Extract the (x, y) coordinate from the center of the cell holding the provided text.  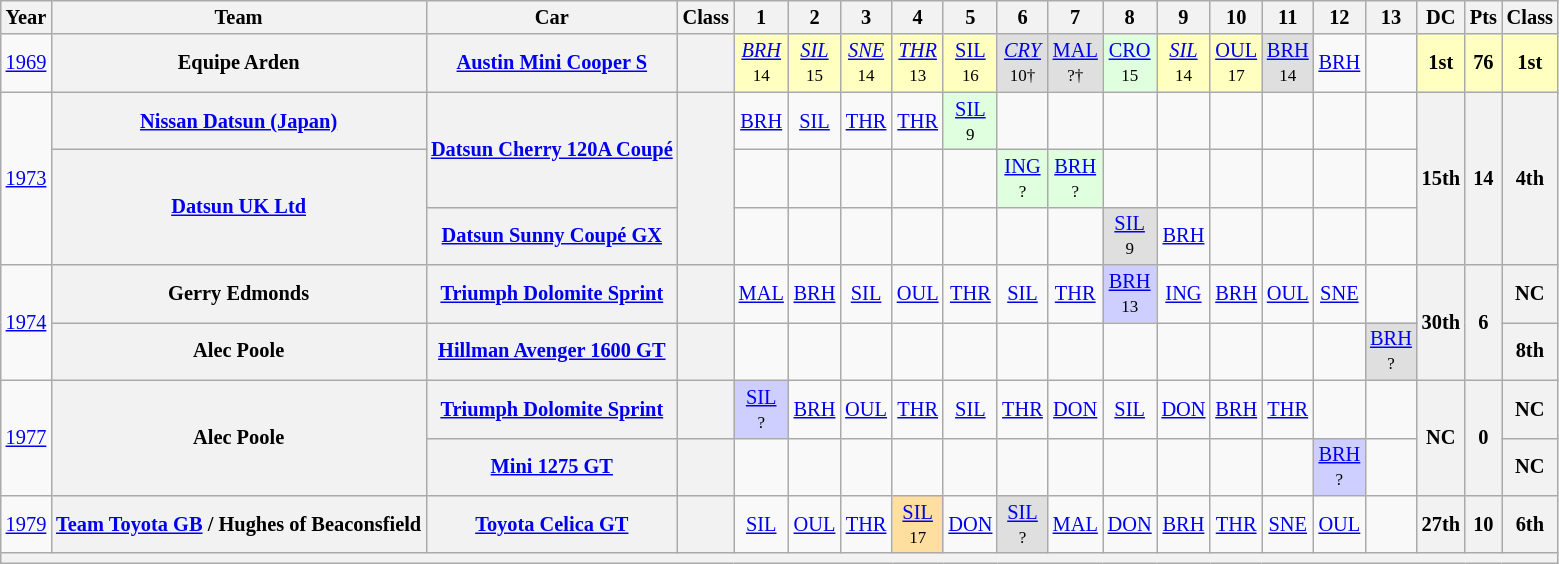
Nissan Datsun (Japan) (238, 121)
DC (1441, 17)
2 (815, 17)
Toyota Celica GT (552, 524)
Mini 1275 GT (552, 467)
30th (1441, 322)
4 (918, 17)
1977 (26, 438)
1974 (26, 322)
Car (552, 17)
0 (1484, 438)
Year (26, 17)
1973 (26, 178)
Austin Mini Cooper S (552, 63)
MAL?† (1076, 63)
SIL14 (1184, 63)
11 (1288, 17)
Gerry Edmonds (238, 294)
Datsun UK Ltd (238, 206)
SIL15 (815, 63)
CRO15 (1130, 63)
14 (1484, 178)
4th (1530, 178)
7 (1076, 17)
1979 (26, 524)
CRY10† (1022, 63)
SIL16 (970, 63)
Pts (1484, 17)
BRH13 (1130, 294)
SNE14 (866, 63)
15th (1441, 178)
SIL17 (918, 524)
THR13 (918, 63)
9 (1184, 17)
Datsun Sunny Coupé GX (552, 236)
ING? (1022, 178)
8 (1130, 17)
12 (1340, 17)
8th (1530, 351)
3 (866, 17)
13 (1391, 17)
ING (1184, 294)
Team (238, 17)
Hillman Avenger 1600 GT (552, 351)
Equipe Arden (238, 63)
6th (1530, 524)
27th (1441, 524)
OUL17 (1236, 63)
Team Toyota GB / Hughes of Beaconsfield (238, 524)
Datsun Cherry 120A Coupé (552, 150)
1 (762, 17)
5 (970, 17)
76 (1484, 63)
1969 (26, 63)
